Detect which cell encompasses the target text, then output its [X, Y] center coordinate. 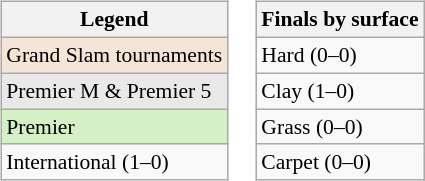
Premier M & Premier 5 [114, 91]
Grass (0–0) [340, 127]
Legend [114, 20]
Finals by surface [340, 20]
Hard (0–0) [340, 55]
Carpet (0–0) [340, 162]
International (1–0) [114, 162]
Premier [114, 127]
Clay (1–0) [340, 91]
Grand Slam tournaments [114, 55]
